Extract the [x, y] coordinate from the center of the cell holding the provided text.  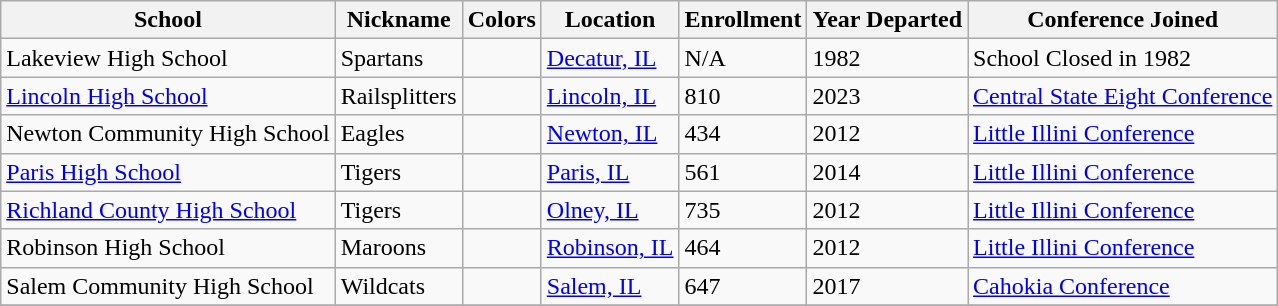
2014 [888, 172]
School [168, 20]
1982 [888, 58]
Newton, IL [610, 134]
Robinson, IL [610, 248]
Central State Eight Conference [1123, 96]
Nickname [398, 20]
Richland County High School [168, 210]
Colors [502, 20]
Wildcats [398, 286]
Decatur, IL [610, 58]
Location [610, 20]
2017 [888, 286]
Lakeview High School [168, 58]
Robinson High School [168, 248]
Lincoln, IL [610, 96]
Olney, IL [610, 210]
Newton Community High School [168, 134]
Maroons [398, 248]
Salem, IL [610, 286]
Year Departed [888, 20]
Eagles [398, 134]
Paris, IL [610, 172]
Lincoln High School [168, 96]
Salem Community High School [168, 286]
464 [743, 248]
2023 [888, 96]
434 [743, 134]
Conference Joined [1123, 20]
647 [743, 286]
Spartans [398, 58]
Railsplitters [398, 96]
735 [743, 210]
Enrollment [743, 20]
School Closed in 1982 [1123, 58]
N/A [743, 58]
561 [743, 172]
Paris High School [168, 172]
Cahokia Conference [1123, 286]
810 [743, 96]
